Determine the (X, Y) coordinate at the center of the cell enclosing the given text.  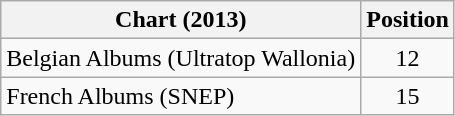
French Albums (SNEP) (181, 96)
Belgian Albums (Ultratop Wallonia) (181, 58)
15 (408, 96)
12 (408, 58)
Chart (2013) (181, 20)
Position (408, 20)
